Find where the given text appears and provide that cell's center as (x, y) coordinate. 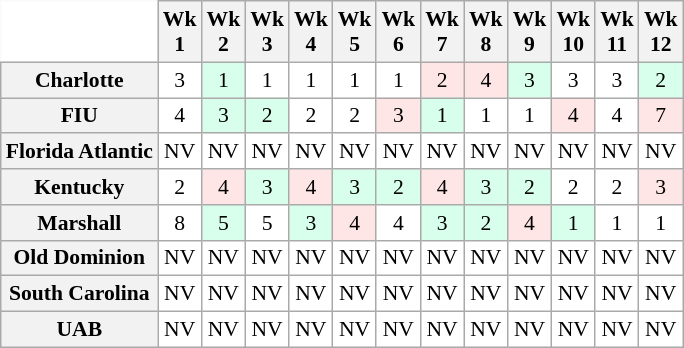
7 (661, 116)
Wk 1 (180, 32)
8 (180, 223)
Wk9 (530, 32)
Wk5 (355, 32)
South Carolina (80, 294)
Wk11 (617, 32)
UAB (80, 330)
Wk7 (442, 32)
Wk8 (486, 32)
Wk6 (398, 32)
Wk10 (573, 32)
Wk2 (224, 32)
Wk4 (311, 32)
Florida Atlantic (80, 152)
Kentucky (80, 187)
FIU (80, 116)
Old Dominion (80, 258)
Charlotte (80, 80)
Wk3 (267, 32)
Wk12 (661, 32)
Marshall (80, 223)
